Capture the cell that displays the provided text and extract its (X, Y) central coordinate. 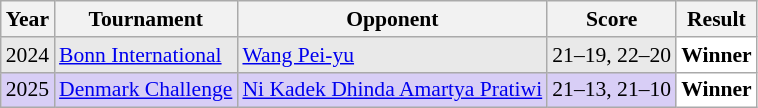
Score (612, 19)
Tournament (146, 19)
Result (716, 19)
Ni Kadek Dhinda Amartya Pratiwi (392, 90)
21–19, 22–20 (612, 55)
Opponent (392, 19)
Year (28, 19)
Denmark Challenge (146, 90)
2024 (28, 55)
Wang Pei-yu (392, 55)
Bonn International (146, 55)
2025 (28, 90)
21–13, 21–10 (612, 90)
